Identify which cell holds the provided text, then report its [x, y] central coordinate. 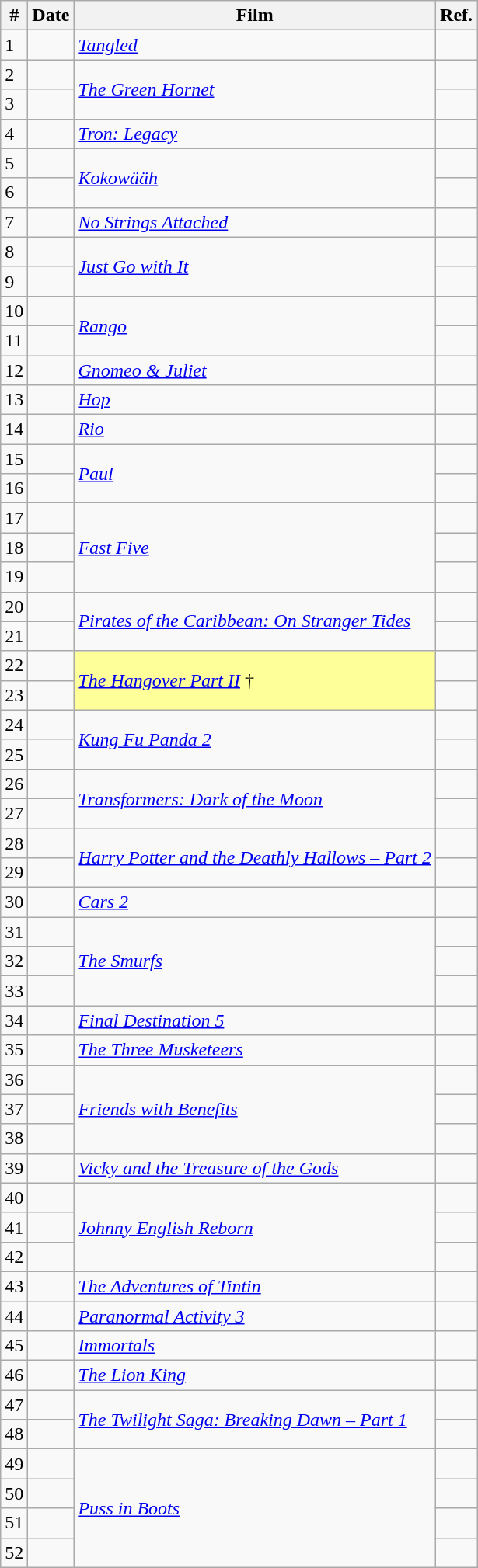
8 [14, 252]
Tangled [255, 45]
19 [14, 577]
The Three Musketeers [255, 1050]
30 [14, 902]
Puss in Boots [255, 1508]
28 [14, 843]
Pirates of the Caribbean: On Stranger Tides [255, 621]
Kokowääh [255, 178]
Vicky and the Treasure of the Gods [255, 1168]
Tron: Legacy [255, 134]
48 [14, 1434]
10 [14, 311]
Immortals [255, 1346]
Just Go with It [255, 266]
13 [14, 400]
36 [14, 1080]
45 [14, 1346]
43 [14, 1286]
Film [255, 16]
49 [14, 1464]
6 [14, 193]
Ref. [457, 16]
Date [51, 16]
Harry Potter and the Deathly Hallows – Part 2 [255, 857]
51 [14, 1523]
14 [14, 429]
2 [14, 75]
46 [14, 1375]
Kung Fu Panda 2 [255, 739]
The Twilight Saga: Breaking Dawn – Part 1 [255, 1420]
33 [14, 991]
7 [14, 222]
21 [14, 636]
52 [14, 1552]
34 [14, 1020]
31 [14, 932]
41 [14, 1227]
Friends with Benefits [255, 1109]
27 [14, 813]
50 [14, 1493]
Rango [255, 325]
42 [14, 1257]
25 [14, 754]
37 [14, 1109]
Transformers: Dark of the Moon [255, 798]
5 [14, 163]
The Hangover Part II † [255, 680]
18 [14, 548]
Johnny English Reborn [255, 1227]
23 [14, 695]
12 [14, 370]
35 [14, 1050]
26 [14, 784]
Paul [255, 474]
Hop [255, 400]
Final Destination 5 [255, 1020]
9 [14, 281]
24 [14, 725]
The Green Hornet [255, 89]
4 [14, 134]
39 [14, 1168]
The Lion King [255, 1375]
40 [14, 1198]
# [14, 16]
32 [14, 961]
1 [14, 45]
17 [14, 518]
Paranormal Activity 3 [255, 1316]
Rio [255, 429]
38 [14, 1139]
No Strings Attached [255, 222]
29 [14, 873]
Gnomeo & Juliet [255, 370]
Fast Five [255, 548]
The Adventures of Tintin [255, 1286]
16 [14, 488]
The Smurfs [255, 961]
11 [14, 340]
3 [14, 104]
44 [14, 1316]
47 [14, 1405]
22 [14, 666]
15 [14, 459]
20 [14, 607]
Cars 2 [255, 902]
